Capture the cell that displays the provided text and extract its (X, Y) central coordinate. 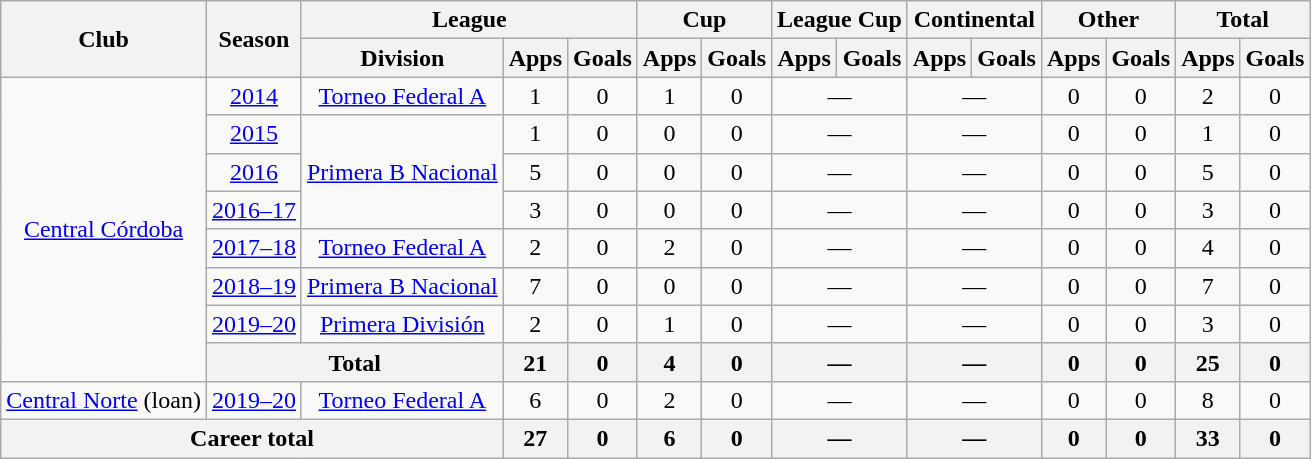
2018–19 (254, 286)
Career total (252, 438)
33 (1208, 438)
League Cup (840, 20)
8 (1208, 400)
Season (254, 39)
League (469, 20)
Primera División (402, 324)
2016 (254, 172)
Central Norte (loan) (104, 400)
21 (535, 362)
2014 (254, 96)
2016–17 (254, 210)
Cup (704, 20)
Division (402, 58)
Other (1108, 20)
Continental (974, 20)
2017–18 (254, 248)
Club (104, 39)
27 (535, 438)
2015 (254, 134)
Central Córdoba (104, 229)
25 (1208, 362)
